Scan for the cell matching the given text and deliver its (x, y) coordinate at center. 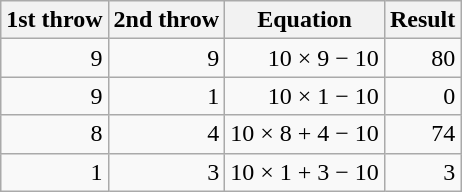
10 × 1 + 3 − 10 (305, 172)
0 (422, 96)
Equation (305, 20)
10 × 8 + 4 − 10 (305, 134)
Result (422, 20)
80 (422, 58)
1st throw (54, 20)
10 × 9 − 10 (305, 58)
4 (166, 134)
10 × 1 − 10 (305, 96)
8 (54, 134)
2nd throw (166, 20)
74 (422, 134)
